Pinpoint the cell where the given text exists, returning its [X, Y] midpoint coordinate. 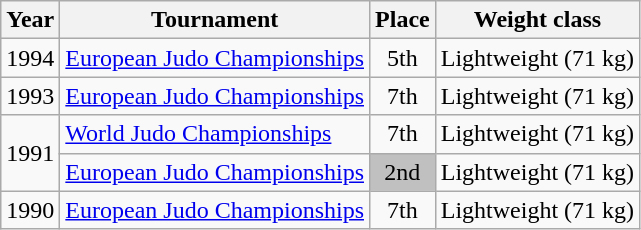
World Judo Championships [215, 134]
1990 [30, 210]
Place [403, 20]
5th [403, 58]
Year [30, 20]
1993 [30, 96]
1994 [30, 58]
Tournament [215, 20]
1991 [30, 153]
Weight class [537, 20]
2nd [403, 172]
